Detect which cell encompasses the target text, then output its [x, y] center coordinate. 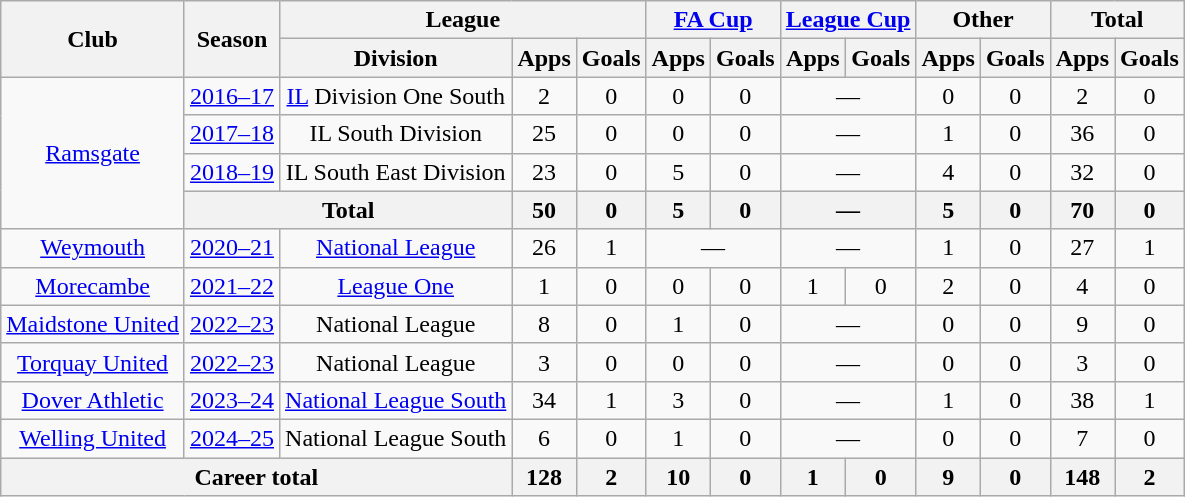
148 [1082, 477]
Club [93, 39]
Ramsgate [93, 153]
34 [544, 400]
2021–22 [232, 286]
2020–21 [232, 248]
Weymouth [93, 248]
70 [1082, 210]
IL South East Division [396, 172]
6 [544, 438]
38 [1082, 400]
IL South Division [396, 134]
League [464, 20]
50 [544, 210]
Morecambe [93, 286]
25 [544, 134]
2018–19 [232, 172]
FA Cup [713, 20]
8 [544, 324]
7 [1082, 438]
Welling United [93, 438]
2016–17 [232, 96]
128 [544, 477]
Other [983, 20]
IL Division One South [396, 96]
23 [544, 172]
10 [678, 477]
Torquay United [93, 362]
Maidstone United [93, 324]
League Cup [848, 20]
27 [1082, 248]
Dover Athletic [93, 400]
2024–25 [232, 438]
2023–24 [232, 400]
32 [1082, 172]
36 [1082, 134]
26 [544, 248]
Career total [256, 477]
League One [396, 286]
Season [232, 39]
Division [396, 58]
2017–18 [232, 134]
